Search for the cell housing the specified text and yield its [x, y] center coordinate. 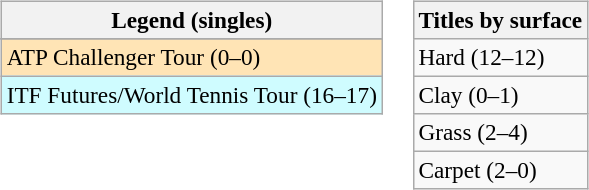
Clay (0–1) [500, 95]
Carpet (2–0) [500, 171]
Grass (2–4) [500, 133]
Hard (12–12) [500, 57]
ITF Futures/World Tennis Tour (16–17) [192, 95]
ATP Challenger Tour (0–0) [192, 57]
Titles by surface [500, 20]
Legend (singles) [192, 20]
